Provide the (X, Y) coordinate of the cell's center where the given text is located.  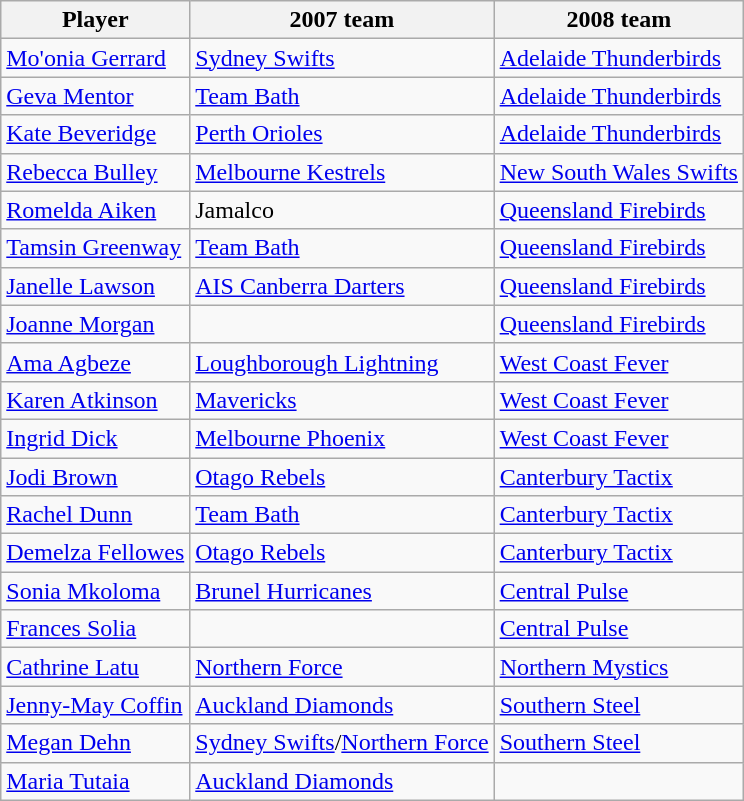
Rebecca Bulley (96, 172)
Megan Dehn (96, 743)
New South Wales Swifts (618, 172)
2007 team (342, 20)
Karen Atkinson (96, 400)
Loughborough Lightning (342, 362)
Jodi Brown (96, 477)
Sydney Swifts/Northern Force (342, 743)
Melbourne Phoenix (342, 438)
Geva Mentor (96, 96)
Ingrid Dick (96, 438)
Cathrine Latu (96, 667)
Player (96, 20)
Mavericks (342, 400)
2008 team (618, 20)
Ama Agbeze (96, 362)
Janelle Lawson (96, 286)
Frances Solia (96, 629)
Romelda Aiken (96, 210)
Maria Tutaia (96, 781)
AIS Canberra Darters (342, 286)
Sydney Swifts (342, 58)
Joanne Morgan (96, 324)
Rachel Dunn (96, 515)
Mo'onia Gerrard (96, 58)
Demelza Fellowes (96, 553)
Brunel Hurricanes (342, 591)
Perth Orioles (342, 134)
Tamsin Greenway (96, 248)
Sonia Mkoloma (96, 591)
Northern Mystics (618, 667)
Jamalco (342, 210)
Jenny-May Coffin (96, 705)
Northern Force (342, 667)
Melbourne Kestrels (342, 172)
Kate Beveridge (96, 134)
